Scan for the cell matching the given text and deliver its (X, Y) coordinate at center. 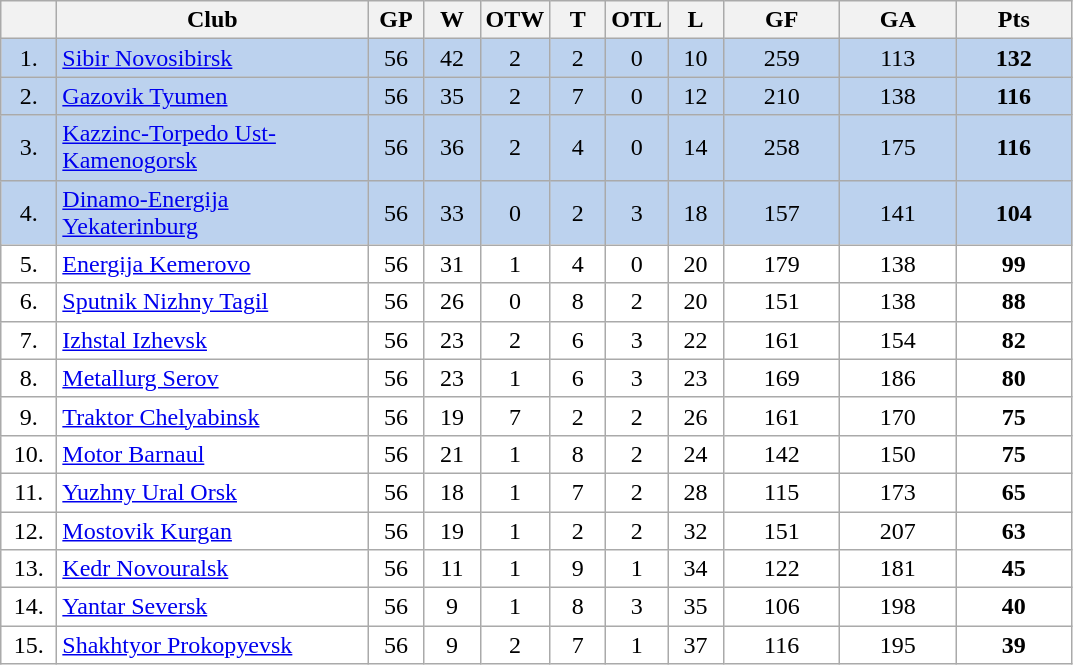
14. (29, 607)
8. (29, 378)
Yuzhny Ural Orsk (212, 492)
11. (29, 492)
142 (782, 454)
36 (452, 148)
Energija Kemerovo (212, 264)
179 (782, 264)
21 (452, 454)
104 (1014, 212)
88 (1014, 302)
10 (696, 58)
28 (696, 492)
3. (29, 148)
40 (1014, 607)
9. (29, 416)
Shakhtyor Prokopyevsk (212, 645)
198 (898, 607)
Metallurg Serov (212, 378)
113 (898, 58)
150 (898, 454)
13. (29, 569)
195 (898, 645)
12. (29, 531)
OTL (637, 20)
31 (452, 264)
Sputnik Nizhny Tagil (212, 302)
22 (696, 340)
6. (29, 302)
Club (212, 20)
T (578, 20)
259 (782, 58)
122 (782, 569)
24 (696, 454)
115 (782, 492)
157 (782, 212)
Kazzinc-Torpedo Ust-Kamenogorsk (212, 148)
Yantar Seversk (212, 607)
173 (898, 492)
37 (696, 645)
39 (1014, 645)
12 (696, 96)
258 (782, 148)
Traktor Chelyabinsk (212, 416)
Motor Barnaul (212, 454)
2. (29, 96)
GA (898, 20)
14 (696, 148)
80 (1014, 378)
15. (29, 645)
42 (452, 58)
10. (29, 454)
65 (1014, 492)
Dinamo-Energija Yekaterinburg (212, 212)
207 (898, 531)
W (452, 20)
63 (1014, 531)
132 (1014, 58)
141 (898, 212)
L (696, 20)
175 (898, 148)
99 (1014, 264)
186 (898, 378)
33 (452, 212)
1. (29, 58)
Sibir Novosibirsk (212, 58)
Kedr Novouralsk (212, 569)
106 (782, 607)
82 (1014, 340)
45 (1014, 569)
32 (696, 531)
GP (396, 20)
4. (29, 212)
11 (452, 569)
OTW (515, 20)
GF (782, 20)
Gazovik Tyumen (212, 96)
7. (29, 340)
34 (696, 569)
181 (898, 569)
169 (782, 378)
170 (898, 416)
210 (782, 96)
Mostovik Kurgan (212, 531)
Pts (1014, 20)
5. (29, 264)
Izhstal Izhevsk (212, 340)
154 (898, 340)
